Pinpoint the cell where the given text exists, returning its (X, Y) midpoint coordinate. 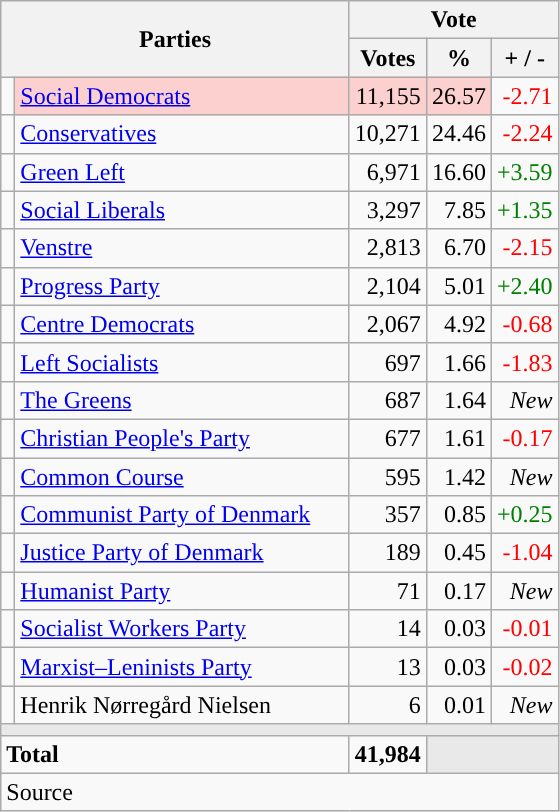
0.45 (458, 553)
Green Left (182, 172)
677 (388, 438)
71 (388, 591)
Henrik Nørregård Nielsen (182, 705)
16.60 (458, 172)
26.57 (458, 96)
3,297 (388, 210)
Conservatives (182, 134)
-0.68 (524, 324)
-0.02 (524, 667)
Socialist Workers Party (182, 629)
Votes (388, 58)
Total (176, 754)
Progress Party (182, 286)
2,104 (388, 286)
Social Liberals (182, 210)
6 (388, 705)
Communist Party of Denmark (182, 515)
Marxist–Leninists Party (182, 667)
Vote (454, 20)
697 (388, 362)
Source (280, 792)
The Greens (182, 400)
1.42 (458, 477)
Centre Democrats (182, 324)
2,067 (388, 324)
-1.04 (524, 553)
41,984 (388, 754)
5.01 (458, 286)
2,813 (388, 248)
4.92 (458, 324)
687 (388, 400)
-2.71 (524, 96)
6,971 (388, 172)
6.70 (458, 248)
-2.24 (524, 134)
Venstre (182, 248)
1.61 (458, 438)
10,271 (388, 134)
24.46 (458, 134)
189 (388, 553)
+ / - (524, 58)
Social Democrats (182, 96)
357 (388, 515)
7.85 (458, 210)
-0.17 (524, 438)
1.64 (458, 400)
% (458, 58)
Humanist Party (182, 591)
-0.01 (524, 629)
595 (388, 477)
14 (388, 629)
-2.15 (524, 248)
-1.83 (524, 362)
+3.59 (524, 172)
13 (388, 667)
0.01 (458, 705)
0.85 (458, 515)
+1.35 (524, 210)
Common Course (182, 477)
11,155 (388, 96)
Justice Party of Denmark (182, 553)
Christian People's Party (182, 438)
Parties (176, 39)
+0.25 (524, 515)
Left Socialists (182, 362)
1.66 (458, 362)
0.17 (458, 591)
+2.40 (524, 286)
